Detect which cell encompasses the target text, then output its (X, Y) center coordinate. 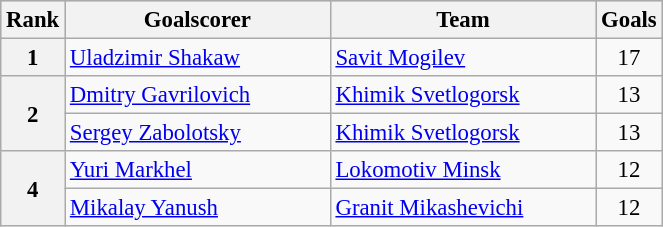
Mikalay Yanush (198, 208)
Team (463, 20)
Goals (629, 20)
17 (629, 58)
4 (33, 188)
1 (33, 58)
2 (33, 114)
Sergey Zabolotsky (198, 133)
Goalscorer (198, 20)
Granit Mikashevichi (463, 208)
Uladzimir Shakaw (198, 58)
Savit Mogilev (463, 58)
Yuri Markhel (198, 170)
Lokomotiv Minsk (463, 170)
Rank (33, 20)
Dmitry Gavrilovich (198, 95)
